Provide the [X, Y] coordinate of the cell's center where the given text is located.  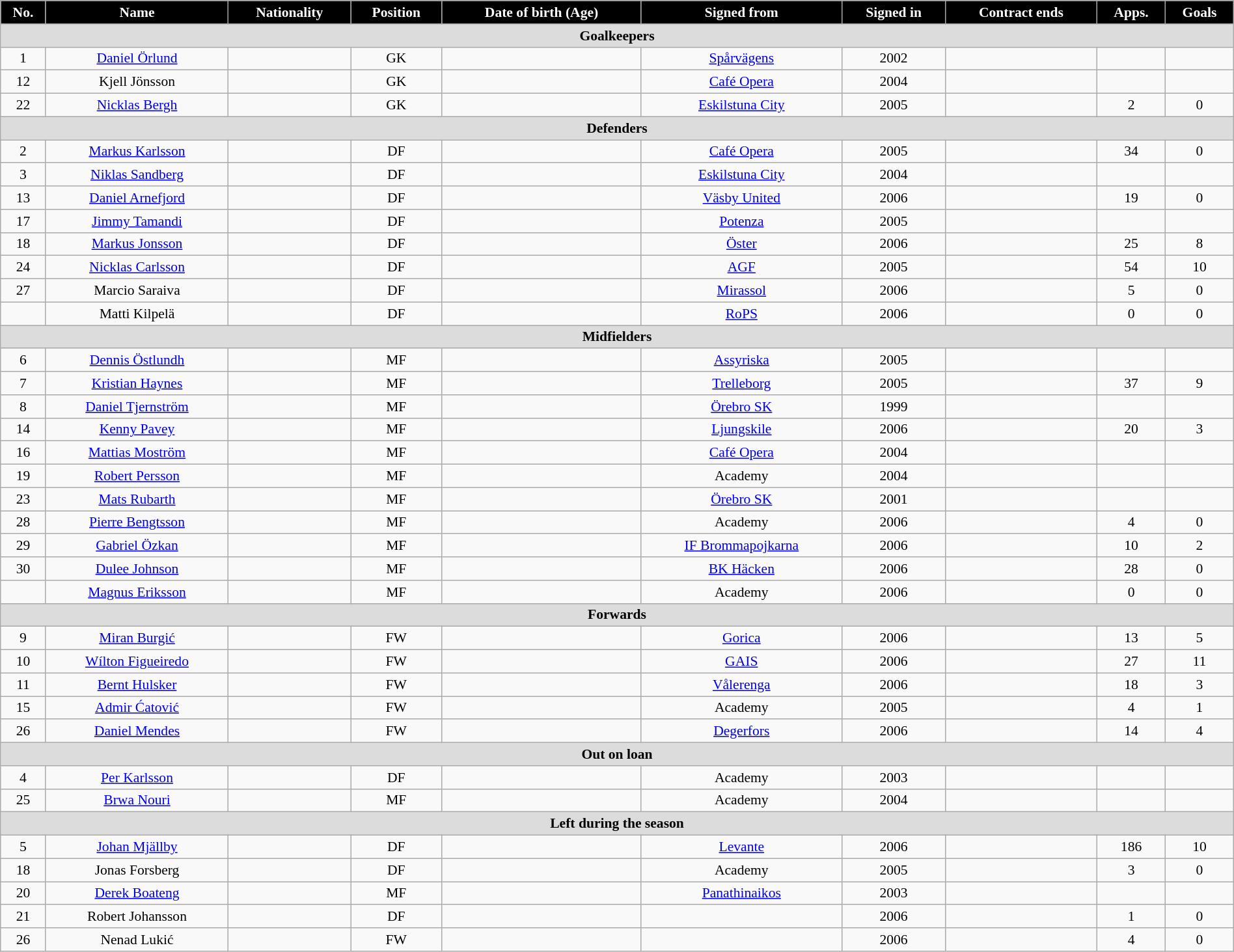
Marcio Saraiva [137, 291]
Johan Mjällby [137, 847]
Panathinaikos [741, 893]
15 [23, 708]
Midfielders [617, 337]
Jonas Forsberg [137, 870]
54 [1131, 267]
Spårvägens [741, 59]
RoPS [741, 314]
Magnus Eriksson [137, 592]
34 [1131, 152]
2002 [893, 59]
Left during the season [617, 824]
No. [23, 12]
Brwa Nouri [137, 800]
17 [23, 221]
Mirassol [741, 291]
2001 [893, 499]
Daniel Tjernström [137, 407]
Dennis Östlundh [137, 360]
Daniel Arnefjord [137, 198]
Öster [741, 244]
Derek Boateng [137, 893]
Nicklas Carlsson [137, 267]
Daniel Örlund [137, 59]
Bernt Hulsker [137, 685]
Robert Johansson [137, 917]
Defenders [617, 128]
Date of birth (Age) [542, 12]
12 [23, 82]
Mats Rubarth [137, 499]
Jimmy Tamandi [137, 221]
Position [396, 12]
29 [23, 546]
Pierre Bengtsson [137, 523]
Levante [741, 847]
Goals [1200, 12]
Vålerenga [741, 685]
30 [23, 569]
Nationality [290, 12]
21 [23, 917]
Dulee Johnson [137, 569]
Kjell Jönsson [137, 82]
Signed from [741, 12]
24 [23, 267]
37 [1131, 383]
Gorica [741, 638]
IF Brommapojkarna [741, 546]
Wílton Figueiredo [137, 662]
6 [23, 360]
Out on loan [617, 754]
Gabriel Özkan [137, 546]
Admir Ćatović [137, 708]
Markus Karlsson [137, 152]
Robert Persson [137, 476]
22 [23, 105]
BK Häcken [741, 569]
Mattias Moström [137, 453]
Miran Burgić [137, 638]
16 [23, 453]
Goalkeepers [617, 36]
AGF [741, 267]
Assyriska [741, 360]
Potenza [741, 221]
Name [137, 12]
Contract ends [1022, 12]
Kenny Pavey [137, 429]
GAIS [741, 662]
23 [23, 499]
Signed in [893, 12]
Nenad Lukić [137, 940]
Ljungskile [741, 429]
Nicklas Bergh [137, 105]
Markus Jonsson [137, 244]
Daniel Mendes [137, 731]
186 [1131, 847]
7 [23, 383]
Matti Kilpelä [137, 314]
Forwards [617, 615]
Niklas Sandberg [137, 175]
Trelleborg [741, 383]
Per Karlsson [137, 778]
Degerfors [741, 731]
Väsby United [741, 198]
1999 [893, 407]
Apps. [1131, 12]
Kristian Haynes [137, 383]
